Identify which cell holds the provided text, then report its [X, Y] central coordinate. 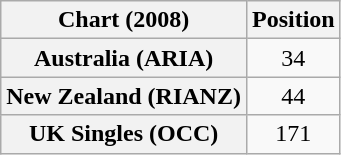
34 [293, 58]
44 [293, 96]
Chart (2008) [124, 20]
UK Singles (OCC) [124, 134]
171 [293, 134]
New Zealand (RIANZ) [124, 96]
Position [293, 20]
Australia (ARIA) [124, 58]
